Output the (X, Y) coordinate of the center of the cell containing the given text.  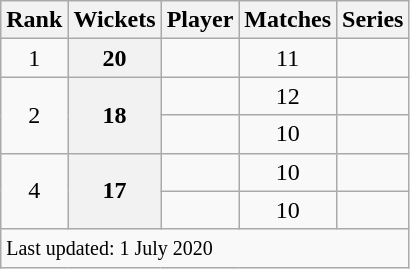
20 (114, 58)
11 (288, 58)
Series (373, 20)
2 (34, 115)
Rank (34, 20)
Wickets (114, 20)
4 (34, 191)
Last updated: 1 July 2020 (205, 248)
18 (114, 115)
17 (114, 191)
Player (200, 20)
1 (34, 58)
Matches (288, 20)
12 (288, 96)
